Find where the given text appears and provide that cell's center as (x, y) coordinate. 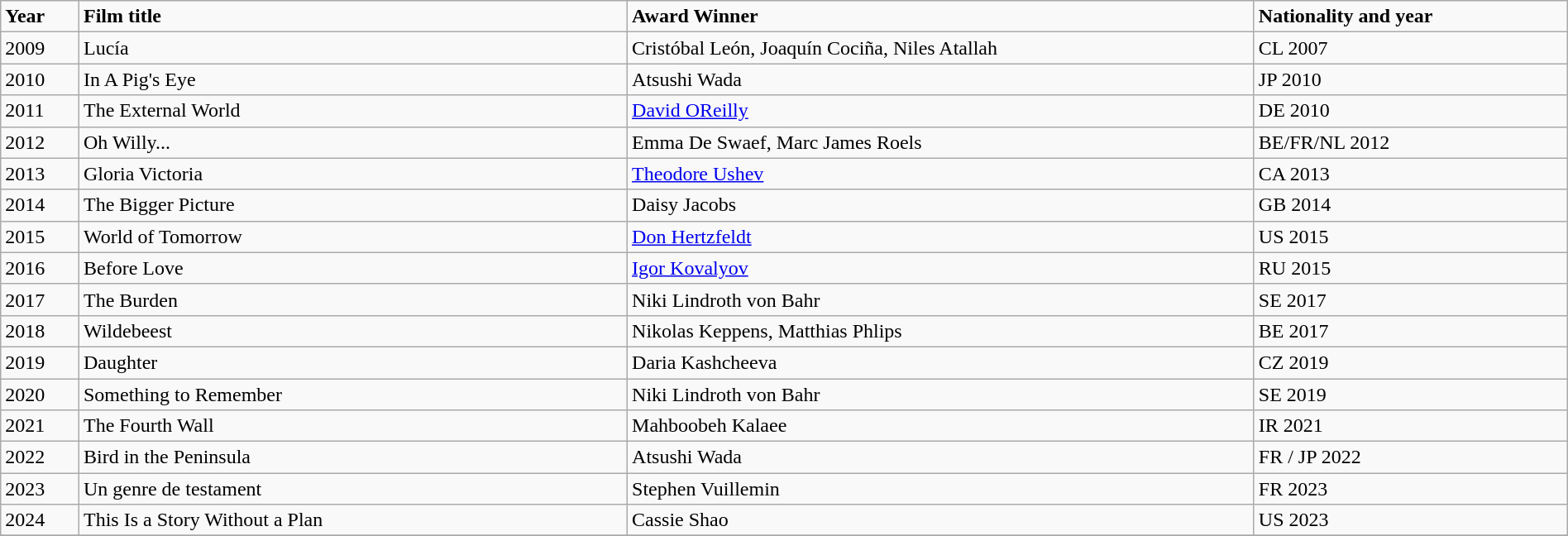
JP 2010 (1411, 79)
FR / JP 2022 (1411, 457)
FR 2023 (1411, 489)
2019 (40, 362)
BE/FR/NL 2012 (1411, 142)
Lucía (352, 48)
2024 (40, 520)
CZ 2019 (1411, 362)
2013 (40, 174)
Award Winner (941, 17)
RU 2015 (1411, 268)
Igor Kovalyov (941, 268)
2023 (40, 489)
SE 2017 (1411, 299)
US 2015 (1411, 237)
2012 (40, 142)
SE 2019 (1411, 395)
In A Pig's Eye (352, 79)
Gloria Victoria (352, 174)
Don Hertzfeldt (941, 237)
2016 (40, 268)
Theodore Ushev (941, 174)
Wildebeest (352, 331)
The Fourth Wall (352, 426)
The Burden (352, 299)
US 2023 (1411, 520)
The External World (352, 111)
Daisy Jacobs (941, 205)
DE 2010 (1411, 111)
Nikolas Keppens, Matthias Phlips (941, 331)
Emma De Swaef, Marc James Roels (941, 142)
2020 (40, 395)
2022 (40, 457)
Before Love (352, 268)
CL 2007 (1411, 48)
IR 2021 (1411, 426)
2010 (40, 79)
This Is a Story Without a Plan (352, 520)
Un genre de testament (352, 489)
2017 (40, 299)
Cristóbal León, Joaquín Cociña, Niles Atallah (941, 48)
2015 (40, 237)
Daria Kashcheeva (941, 362)
Stephen Vuillemin (941, 489)
2011 (40, 111)
Cassie Shao (941, 520)
Something to Remember (352, 395)
Bird in the Peninsula (352, 457)
Nationality and year (1411, 17)
CA 2013 (1411, 174)
BE 2017 (1411, 331)
Oh Willy... (352, 142)
2021 (40, 426)
2009 (40, 48)
Mahboobeh Kalaee (941, 426)
2014 (40, 205)
The Bigger Picture (352, 205)
David OReilly (941, 111)
Film title (352, 17)
2018 (40, 331)
World of Tomorrow (352, 237)
GB 2014 (1411, 205)
Year (40, 17)
Daughter (352, 362)
